Identify which cell holds the provided text, then report its (x, y) central coordinate. 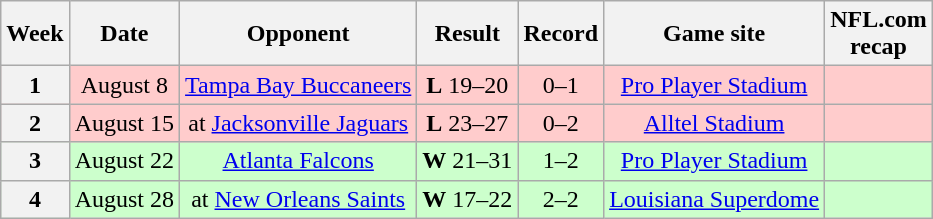
Game site (714, 34)
Record (561, 34)
2–2 (561, 199)
Date (124, 34)
Atlanta Falcons (298, 161)
August 15 (124, 123)
0–2 (561, 123)
August 22 (124, 161)
W 21–31 (468, 161)
Week (35, 34)
L 23–27 (468, 123)
0–1 (561, 85)
4 (35, 199)
at New Orleans Saints (298, 199)
Louisiana Superdome (714, 199)
1 (35, 85)
Opponent (298, 34)
2 (35, 123)
Result (468, 34)
August 28 (124, 199)
W 17–22 (468, 199)
3 (35, 161)
NFL.comrecap (879, 34)
1–2 (561, 161)
L 19–20 (468, 85)
Alltel Stadium (714, 123)
August 8 (124, 85)
at Jacksonville Jaguars (298, 123)
Tampa Bay Buccaneers (298, 85)
